Provide the (x, y) coordinate of the cell's center where the given text is located.  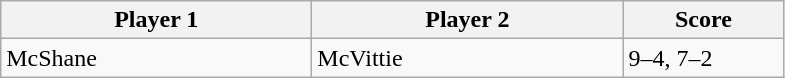
Score (704, 20)
McVittie (468, 58)
Player 1 (156, 20)
9–4, 7–2 (704, 58)
McShane (156, 58)
Player 2 (468, 20)
